Capture the cell that displays the provided text and extract its (X, Y) central coordinate. 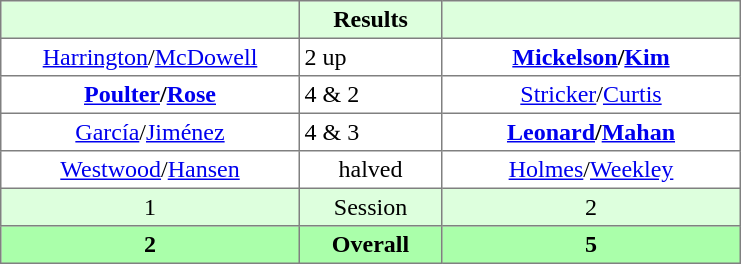
Westwood/Hansen (150, 170)
Results (370, 20)
Mickelson/Kim (591, 57)
1 (150, 207)
Leonard/Mahan (591, 132)
Harrington/McDowell (150, 57)
2 up (370, 57)
Poulter/Rose (150, 95)
halved (370, 170)
4 & 2 (370, 95)
Session (370, 207)
4 & 3 (370, 132)
Stricker/Curtis (591, 95)
5 (591, 245)
García/Jiménez (150, 132)
Holmes/Weekley (591, 170)
Overall (370, 245)
